Extract the [X, Y] coordinate from the center of the cell holding the provided text.  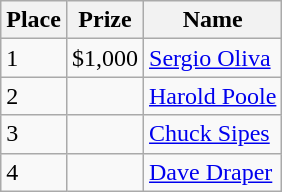
4 [34, 172]
Place [34, 20]
3 [34, 134]
Sergio Oliva [213, 58]
2 [34, 96]
Name [213, 20]
Chuck Sipes [213, 134]
Dave Draper [213, 172]
Prize [104, 20]
1 [34, 58]
Harold Poole [213, 96]
$1,000 [104, 58]
